Extract the (X, Y) coordinate from the center of the cell holding the provided text.  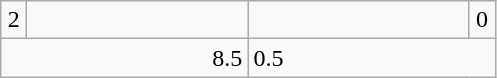
0 (482, 20)
8.5 (124, 58)
0.5 (372, 58)
2 (14, 20)
